Detect which cell encompasses the target text, then output its (X, Y) center coordinate. 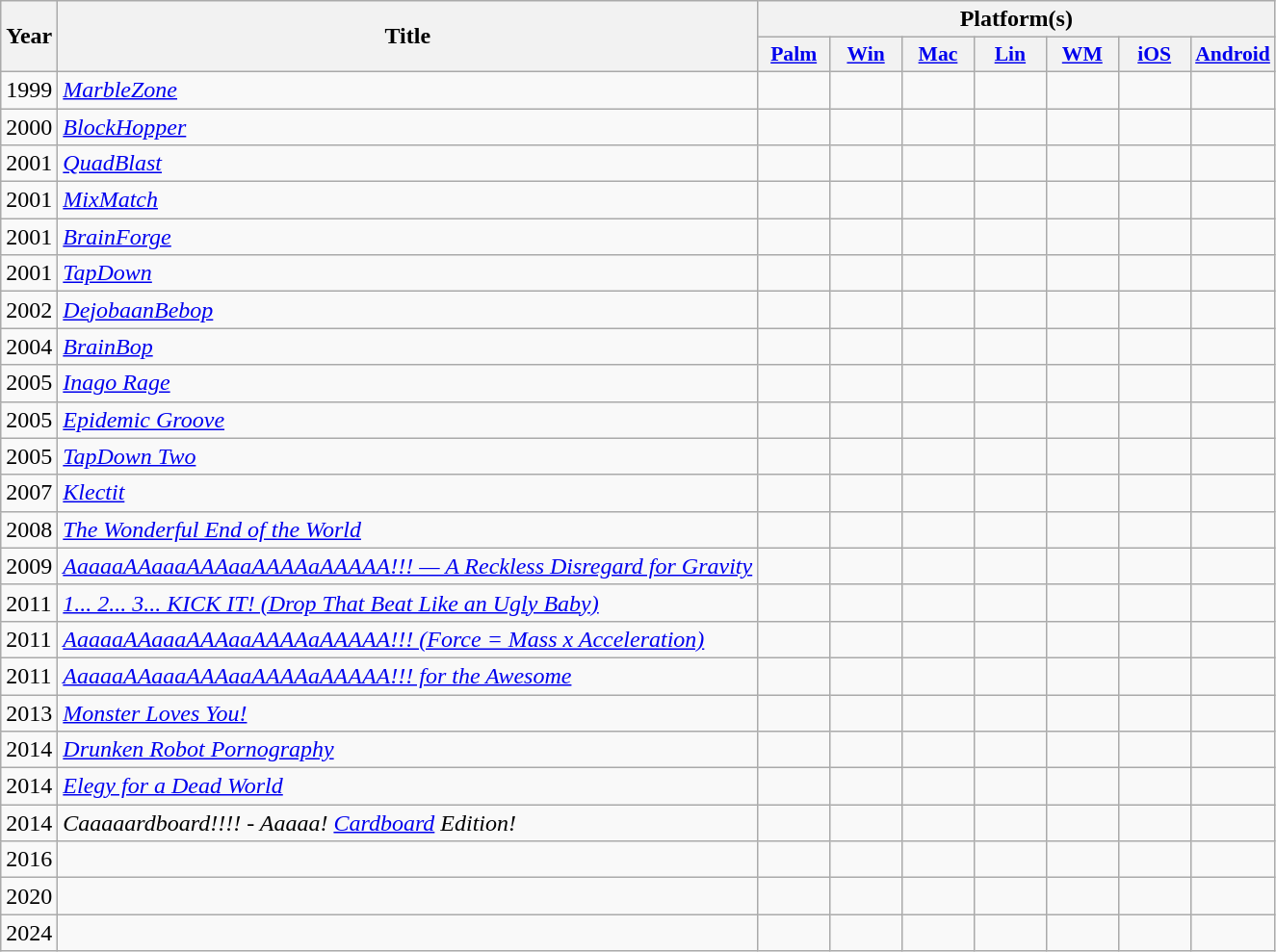
QuadBlast (408, 164)
DejobaanBebop (408, 310)
BlockHopper (408, 126)
The Wonderful End of the World (408, 529)
Klectit (408, 493)
Win (867, 55)
AaaaaAAaaaAAAaaAAAAaAAAAA!!! for the Awesome (408, 676)
Platform(s) (1017, 19)
AaaaaAAaaaAAAaaAAAAaAAAAA!!! (Force = Mass x Acceleration) (408, 639)
Title (408, 37)
2024 (29, 933)
Epidemic Groove (408, 420)
Android (1233, 55)
TapDown Two (408, 456)
AaaaaAAaaaAAAaaAAAAaAAAAA!!! — A Reckless Disregard for Gravity (408, 566)
Lin (1009, 55)
Year (29, 37)
TapDown (408, 273)
Monster Loves You! (408, 713)
2016 (29, 860)
Drunken Robot Pornography (408, 750)
BrainBop (408, 347)
1... 2... 3... KICK IT! (Drop That Beat Like an Ugly Baby) (408, 603)
Inago Rage (408, 383)
BrainForge (408, 237)
Palm (794, 55)
1999 (29, 90)
Caaaaardboard!!!! - Aaaaa! Cardboard Edition! (408, 823)
Mac (938, 55)
WM (1082, 55)
2020 (29, 896)
2008 (29, 529)
2007 (29, 493)
2013 (29, 713)
iOS (1154, 55)
2004 (29, 347)
Elegy for a Dead World (408, 786)
2000 (29, 126)
MarbleZone (408, 90)
MixMatch (408, 200)
2009 (29, 566)
2002 (29, 310)
